Scan for the cell matching the given text and deliver its [x, y] coordinate at center. 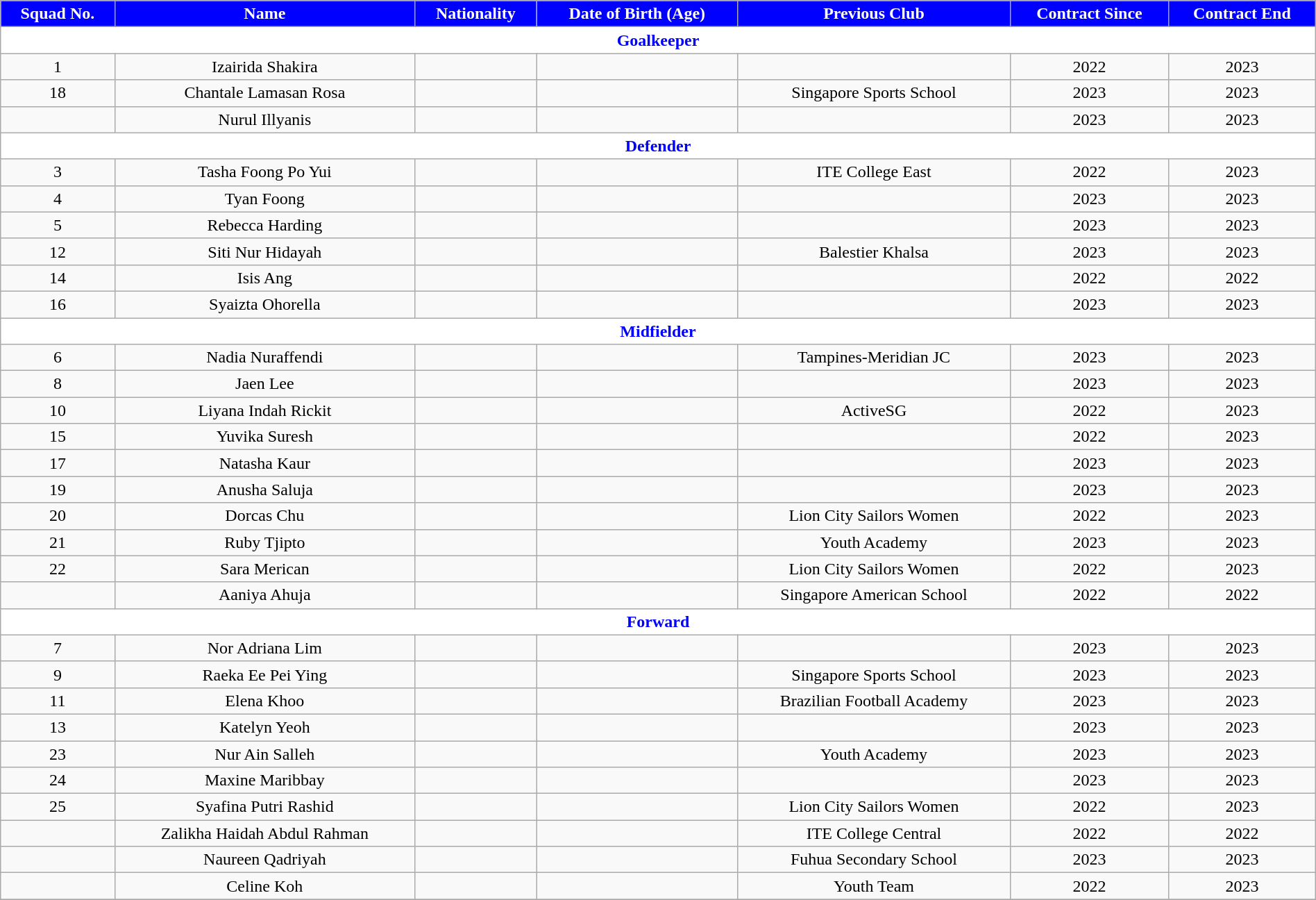
Zalikha Haidah Abdul Rahman [265, 833]
Katelyn Yeoh [265, 727]
23 [58, 753]
Jaen Lee [265, 384]
ITE College Central [875, 833]
Youth Team [875, 886]
Syaizta Ohorella [265, 304]
Midfielder [658, 331]
Forward [658, 622]
Raeka Ee Pei Ying [265, 674]
Izairida Shakira [265, 67]
20 [58, 516]
5 [58, 225]
1 [58, 67]
Elena Khoo [265, 701]
Ruby Tjipto [265, 542]
18 [58, 93]
3 [58, 172]
17 [58, 463]
Aaniya Ahuja [265, 595]
Contract Since [1089, 14]
Singapore American School [875, 595]
Balestier Khalsa [875, 251]
Sara Merican [265, 569]
22 [58, 569]
16 [58, 304]
Natasha Kaur [265, 463]
9 [58, 674]
7 [58, 648]
Previous Club [875, 14]
Nadia Nuraffendi [265, 358]
10 [58, 410]
Goalkeeper [658, 40]
Brazilian Football Academy [875, 701]
24 [58, 781]
Nor Adriana Lim [265, 648]
Fuhua Secondary School [875, 860]
Anusha Saluja [265, 490]
6 [58, 358]
Maxine Maribbay [265, 781]
Yuvika Suresh [265, 437]
Isis Ang [265, 278]
Syafina Putri Rashid [265, 807]
Contract End [1242, 14]
ITE College East [875, 172]
25 [58, 807]
Nationality [476, 14]
Celine Koh [265, 886]
14 [58, 278]
Squad No. [58, 14]
11 [58, 701]
21 [58, 542]
ActiveSG [875, 410]
12 [58, 251]
Date of Birth (Age) [637, 14]
Tyan Foong [265, 199]
Name [265, 14]
Siti Nur Hidayah [265, 251]
19 [58, 490]
Rebecca Harding [265, 225]
Naureen Qadriyah [265, 860]
4 [58, 199]
Chantale Lamasan Rosa [265, 93]
Defender [658, 146]
Nurul Illyanis [265, 119]
15 [58, 437]
Tampines-Meridian JC [875, 358]
Dorcas Chu [265, 516]
Liyana Indah Rickit [265, 410]
8 [58, 384]
Nur Ain Salleh [265, 753]
13 [58, 727]
Tasha Foong Po Yui [265, 172]
